Determine the (x, y) coordinate at the center of the cell enclosing the given text.  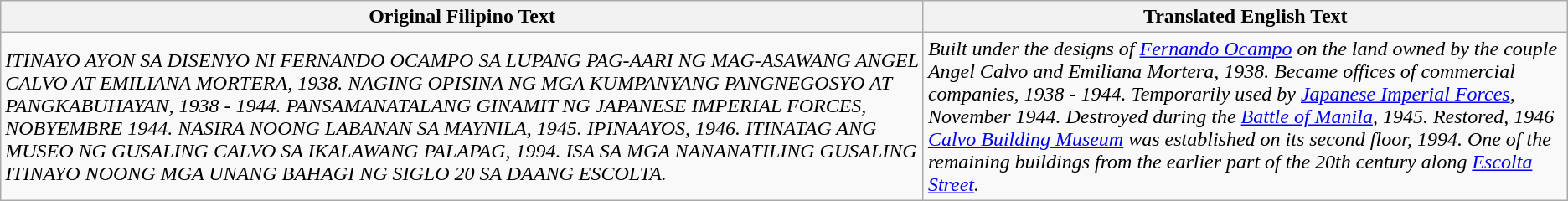
Translated English Text (1245, 17)
Original Filipino Text (462, 17)
